From the cell containing the given text, extract its center point as [x, y] coordinate. 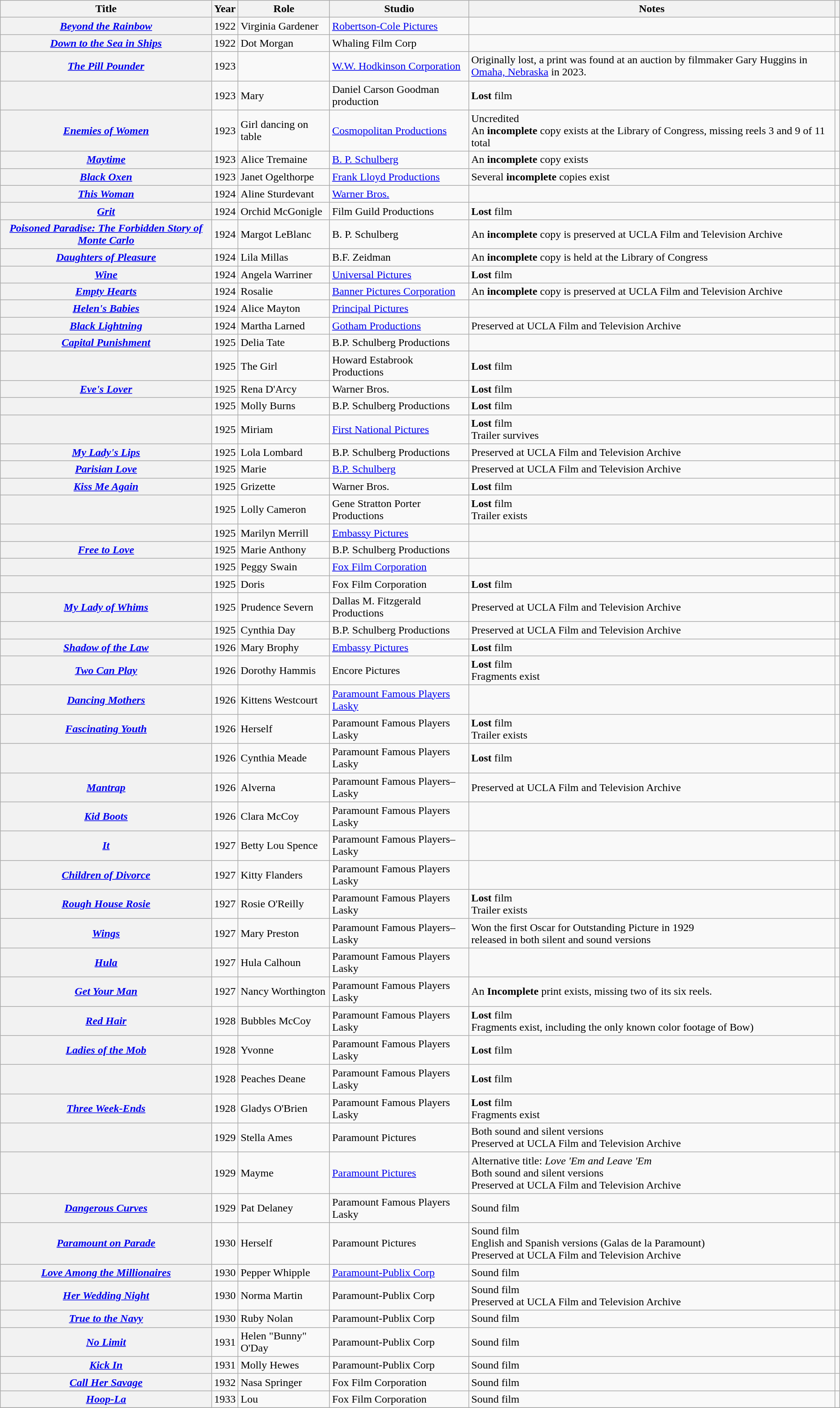
Gladys O'Brien [284, 1108]
Eve's Lover [106, 389]
Margot LeBlanc [284, 234]
Studio [399, 9]
Howard Estabrook Productions [399, 366]
Originally lost, a print was found at an auction by filmmaker Gary Huggins in Omaha, Nebraska in 2023. [652, 66]
Beyond the Rainbow [106, 26]
Rosie O'Reilly [284, 904]
Notes [652, 9]
Black Lightning [106, 326]
Universal Pictures [399, 274]
1933 [225, 1399]
Molly Burns [284, 406]
Rosalie [284, 292]
Dancing Mothers [106, 700]
Call Her Savage [106, 1382]
No Limit [106, 1342]
B.F. Zeidman [399, 257]
Angela Warriner [284, 274]
True to the Navy [106, 1319]
Black Oxen [106, 177]
Film Guild Productions [399, 211]
Orchid McGonigle [284, 211]
1932 [225, 1382]
Girl dancing on table [284, 131]
Mayme [284, 1173]
Shadow of the Law [106, 647]
Rena D'Arcy [284, 389]
Dorothy Hammis [284, 670]
Kittens Westcourt [284, 700]
Dot Morgan [284, 43]
Enemies of Women [106, 131]
Betty Lou Spence [284, 845]
Molly Hewes [284, 1365]
Sound filmPreserved at UCLA Film and Television Archive [652, 1296]
Maytime [106, 160]
An Incomplete print exists, missing two of its six reels. [652, 992]
Helen's Babies [106, 309]
Two Can Play [106, 670]
Pepper Whipple [284, 1272]
Free to Love [106, 550]
Encore Pictures [399, 670]
Daniel Carson Goodman production [399, 95]
B.P. Schulberg [399, 469]
Year [225, 9]
Pat Delaney [284, 1208]
Gene Stratton Porter Productions [399, 510]
Poisoned Paradise: The Forbidden Story of Monte Carlo [106, 234]
Role [284, 9]
Hula Calhoun [284, 962]
Whaling Film Corp [399, 43]
Paramount on Parade [106, 1243]
An incomplete copy is held at the Library of Congress [652, 257]
Children of Divorce [106, 875]
Yvonne [284, 1050]
Doris [284, 584]
Uncredited An incomplete copy exists at the Library of Congress, missing reels 3 and 9 of 11 total [652, 131]
Ruby Nolan [284, 1319]
Dallas M. Fitzgerald Productions [399, 608]
Cynthia Meade [284, 758]
Frank Lloyd Productions [399, 177]
Nancy Worthington [284, 992]
Mary Preston [284, 933]
Peaches Deane [284, 1080]
Nasa Springer [284, 1382]
An incomplete copy exists [652, 160]
Principal Pictures [399, 309]
Lost film Trailer survives [652, 429]
Miriam [284, 429]
Fascinating Youth [106, 729]
Ladies of the Mob [106, 1050]
Marie [284, 469]
Wine [106, 274]
Norma Martin [284, 1296]
Capital Punishment [106, 343]
Helen "Bunny" O'Day [284, 1342]
Alice Tremaine [284, 160]
Hoop-La [106, 1399]
Wings [106, 933]
Kid Boots [106, 817]
This Woman [106, 194]
Daughters of Pleasure [106, 257]
Prudence Severn [284, 608]
Mantrap [106, 787]
Won the first Oscar for Outstanding Picture in 1929released in both silent and sound versions [652, 933]
The Pill Pounder [106, 66]
Kiss Me Again [106, 486]
Aline Sturdevant [284, 194]
Lost filmTrailer exists [652, 510]
Marilyn Merrill [284, 533]
Lila Millas [284, 257]
Dangerous Curves [106, 1208]
Robertson-Cole Pictures [399, 26]
Kick In [106, 1365]
Marie Anthony [284, 550]
Get Your Man [106, 992]
Janet Ogelthorpe [284, 177]
Bubbles McCoy [284, 1020]
It [106, 845]
Lost filmFragments exist, including the only known color footage of Bow) [652, 1020]
Stella Ames [284, 1138]
Mary Brophy [284, 647]
Lolly Cameron [284, 510]
Red Hair [106, 1020]
Peggy Swain [284, 567]
Clara McCoy [284, 817]
Gotham Productions [399, 326]
Rough House Rosie [106, 904]
Empty Hearts [106, 292]
Sound filmEnglish and Spanish versions (Galas de la Paramount)Preserved at UCLA Film and Television Archive [652, 1243]
My Lady of Whims [106, 608]
Cosmopolitan Productions [399, 131]
Parisian Love [106, 469]
Alice Mayton [284, 309]
Her Wedding Night [106, 1296]
Hula [106, 962]
Lou [284, 1399]
Banner Pictures Corporation [399, 292]
Grizette [284, 486]
Martha Larned [284, 326]
Kitty Flanders [284, 875]
Cynthia Day [284, 630]
Three Week-Ends [106, 1108]
Virginia Gardener [284, 26]
Several incomplete copies exist [652, 177]
Grit [106, 211]
Love Among the Millionaires [106, 1272]
Lola Lombard [284, 452]
First National Pictures [399, 429]
Title [106, 9]
The Girl [284, 366]
W.W. Hodkinson Corporation [399, 66]
My Lady's Lips [106, 452]
Alternative title: Love 'Em and Leave 'EmBoth sound and silent versionsPreserved at UCLA Film and Television Archive [652, 1173]
Alverna [284, 787]
Down to the Sea in Ships [106, 43]
Delia Tate [284, 343]
Both sound and silent versionsPreserved at UCLA Film and Television Archive [652, 1138]
Mary [284, 95]
